Locate the cell with the specified text and output its (x, y) center coordinate. 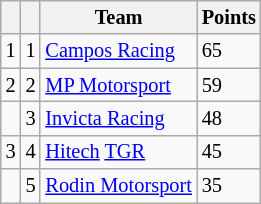
Points (229, 17)
45 (229, 152)
48 (229, 118)
5 (31, 186)
4 (31, 152)
Hitech TGR (118, 152)
65 (229, 51)
Invicta Racing (118, 118)
MP Motorsport (118, 85)
Campos Racing (118, 51)
35 (229, 186)
Team (118, 17)
59 (229, 85)
Rodin Motorsport (118, 186)
